Return [X, Y] of the center of cell containing provided text 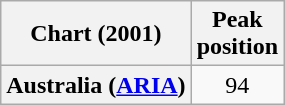
94 [237, 85]
Peakposition [237, 34]
Australia (ARIA) [96, 85]
Chart (2001) [96, 34]
